Pinpoint the cell where the given text exists, returning its [X, Y] midpoint coordinate. 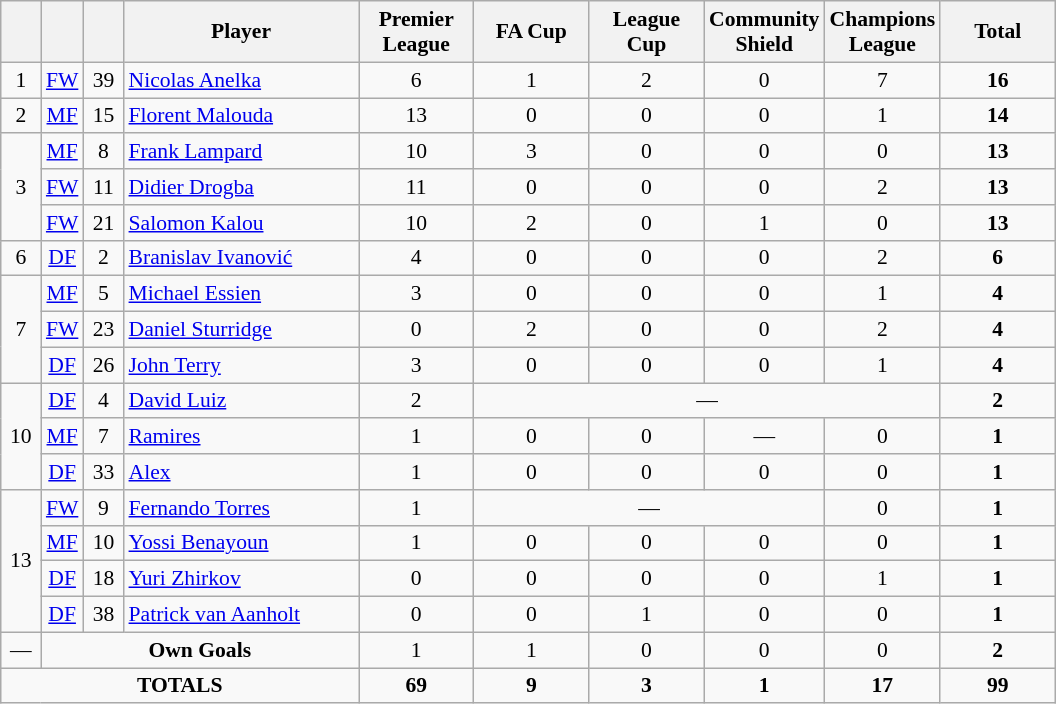
Yuri Zhirkov [242, 579]
8 [103, 152]
Player [242, 32]
Didier Drogba [242, 187]
Fernando Torres [242, 508]
Frank Lampard [242, 152]
Premier League [416, 32]
26 [103, 365]
Patrick van Aanholt [242, 615]
Champions League [882, 32]
17 [882, 686]
Own Goals [200, 650]
23 [103, 330]
Ramires [242, 437]
Florent Malouda [242, 116]
14 [998, 116]
Nicolas Anelka [242, 80]
33 [103, 472]
5 [103, 294]
Alex [242, 472]
18 [103, 579]
FA Cup [532, 32]
69 [416, 686]
Salomon Kalou [242, 223]
16 [998, 80]
David Luiz [242, 401]
15 [103, 116]
John Terry [242, 365]
Total [998, 32]
TOTALS [180, 686]
League Cup [646, 32]
39 [103, 80]
99 [998, 686]
Michael Essien [242, 294]
Branislav Ivanović [242, 258]
38 [103, 615]
21 [103, 223]
Yossi Benayoun [242, 543]
Daniel Sturridge [242, 330]
Community Shield [764, 32]
